Search for the cell housing the specified text and yield its [X, Y] center coordinate. 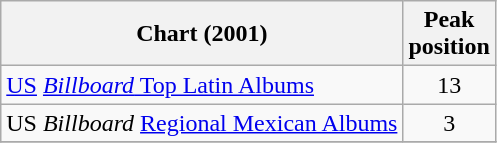
13 [449, 85]
Chart (2001) [202, 34]
US Billboard Regional Mexican Albums [202, 123]
Peakposition [449, 34]
US Billboard Top Latin Albums [202, 85]
3 [449, 123]
